Extract the [X, Y] coordinate from the center of the cell holding the provided text.  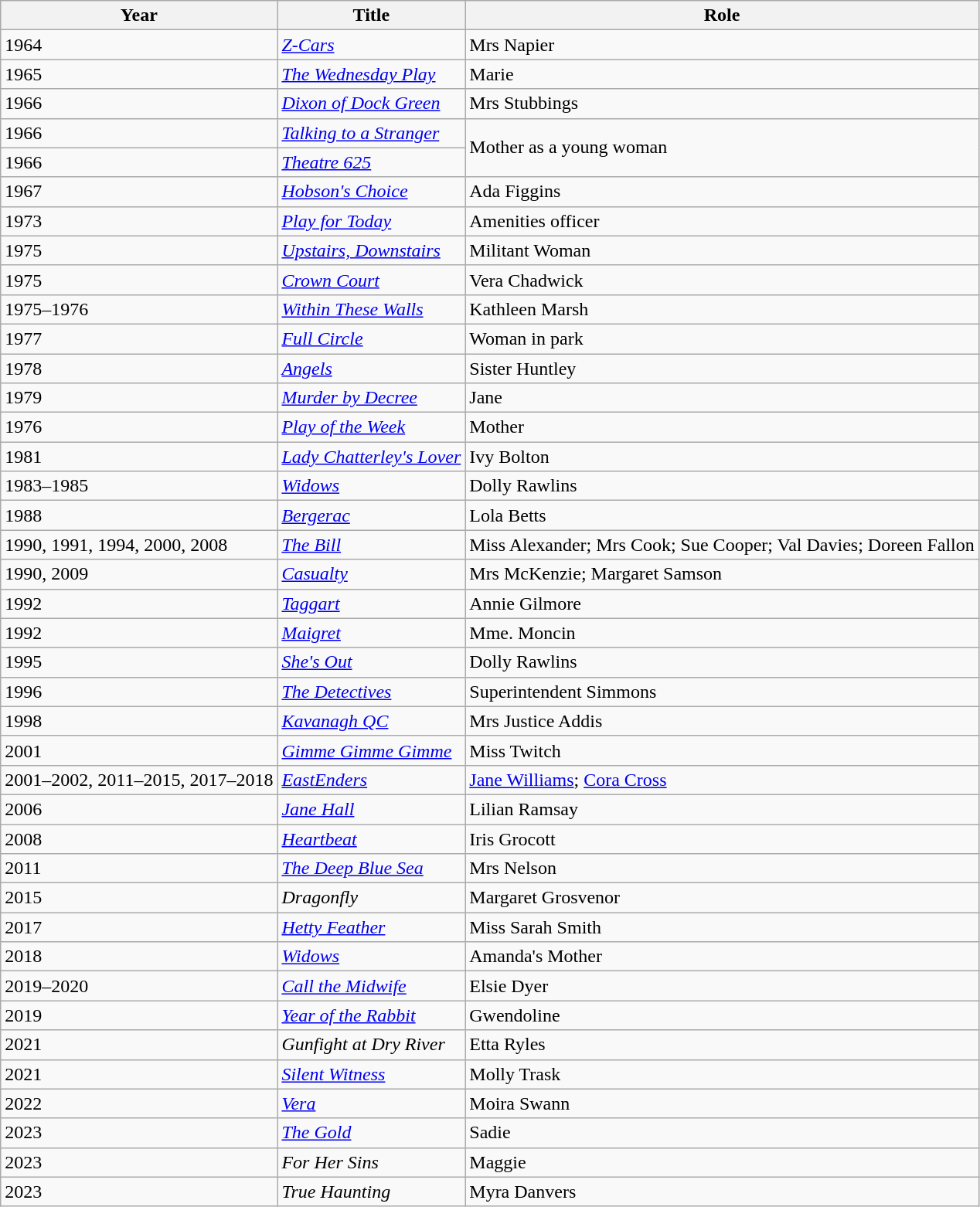
Maigret [371, 633]
Taggart [371, 603]
Gunfight at Dry River [371, 1045]
Ada Figgins [722, 192]
Lilian Ramsay [722, 809]
Title [371, 15]
Miss Sarah Smith [722, 927]
Vera [371, 1103]
Margaret Grosvenor [722, 898]
Z-Cars [371, 45]
Play for Today [371, 221]
Play of the Week [371, 427]
Maggie [722, 1162]
2008 [139, 838]
Vera Chadwick [722, 280]
Mrs Napier [722, 45]
Sister Huntley [722, 369]
The Wednesday Play [371, 74]
2011 [139, 869]
1981 [139, 457]
Casualty [371, 574]
2006 [139, 809]
Jane [722, 398]
Mother as a young woman [722, 148]
Dixon of Dock Green [371, 104]
Annie Gilmore [722, 603]
Bergerac [371, 515]
1995 [139, 662]
1983–1985 [139, 486]
1988 [139, 515]
Hetty Feather [371, 927]
2019 [139, 1015]
1965 [139, 74]
1977 [139, 338]
Kathleen Marsh [722, 309]
She's Out [371, 662]
Molly Trask [722, 1074]
Role [722, 15]
2017 [139, 927]
Upstairs, Downstairs [371, 250]
Talking to a Stranger [371, 133]
Miss Alexander; Mrs Cook; Sue Cooper; Val Davies; Doreen Fallon [722, 545]
Sadie [722, 1133]
Call the Midwife [371, 986]
Angels [371, 369]
Moira Swann [722, 1103]
Murder by Decree [371, 398]
Amenities officer [722, 221]
Gimme Gimme Gimme [371, 750]
For Her Sins [371, 1162]
1976 [139, 427]
Myra Danvers [722, 1192]
Mrs Justice Addis [722, 721]
Mrs Stubbings [722, 104]
Mrs McKenzie; Margaret Samson [722, 574]
Superintendent Simmons [722, 692]
Miss Twitch [722, 750]
2015 [139, 898]
2018 [139, 957]
1973 [139, 221]
Gwendoline [722, 1015]
Ivy Bolton [722, 457]
Year [139, 15]
1975–1976 [139, 309]
2019–2020 [139, 986]
Mother [722, 427]
Mme. Moncin [722, 633]
Woman in park [722, 338]
Marie [722, 74]
1978 [139, 369]
1967 [139, 192]
Mrs Nelson [722, 869]
Militant Woman [722, 250]
Hobson's Choice [371, 192]
Kavanagh QC [371, 721]
The Deep Blue Sea [371, 869]
Dragonfly [371, 898]
Crown Court [371, 280]
Theatre 625 [371, 162]
2001 [139, 750]
1979 [139, 398]
Year of the Rabbit [371, 1015]
1990, 2009 [139, 574]
1964 [139, 45]
Lady Chatterley's Lover [371, 457]
Within These Walls [371, 309]
Jane Hall [371, 809]
The Gold [371, 1133]
2001–2002, 2011–2015, 2017–2018 [139, 780]
The Detectives [371, 692]
Elsie Dyer [722, 986]
1998 [139, 721]
Silent Witness [371, 1074]
Iris Grocott [722, 838]
Etta Ryles [722, 1045]
EastEnders [371, 780]
Lola Betts [722, 515]
True Haunting [371, 1192]
1996 [139, 692]
Full Circle [371, 338]
Heartbeat [371, 838]
1990, 1991, 1994, 2000, 2008 [139, 545]
Amanda's Mother [722, 957]
The Bill [371, 545]
2022 [139, 1103]
Jane Williams; Cora Cross [722, 780]
